Capture the cell that displays the provided text and extract its [X, Y] central coordinate. 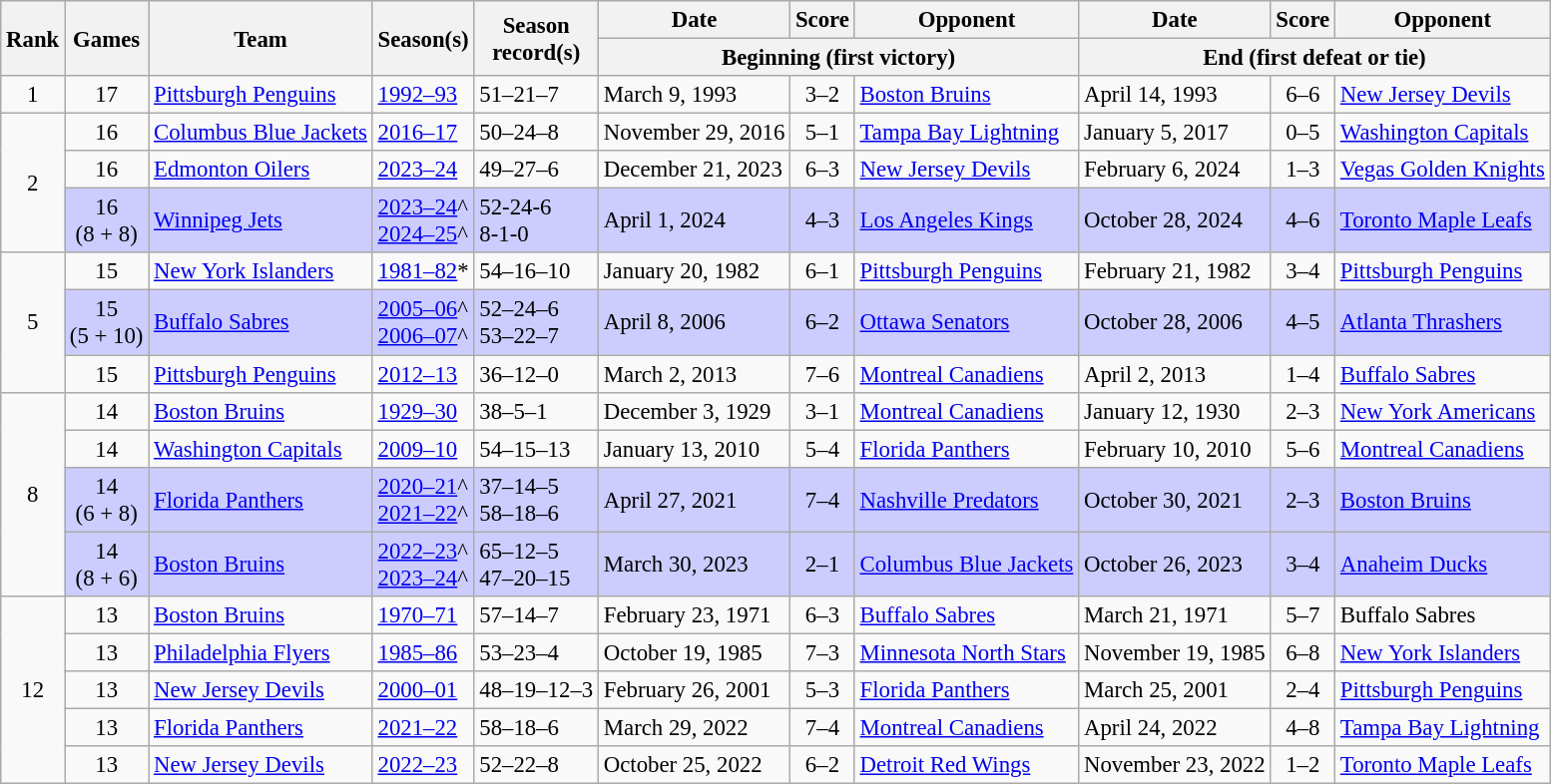
October 26, 2023 [1175, 565]
51–21–7 [536, 95]
2–1 [822, 565]
October 30, 2021 [1175, 499]
March 21, 1971 [1175, 615]
38–5–1 [536, 411]
Anaheim Ducks [1443, 565]
52–24–6 53–22–7 [536, 323]
2016–17 [423, 133]
Nashville Predators [966, 499]
53–23–4 [536, 652]
0–5 [1303, 133]
2–4 [1303, 690]
Season(s) [423, 38]
March 25, 2001 [1175, 690]
February 6, 2024 [1175, 170]
65–12–5 47–20–15 [536, 565]
3–2 [822, 95]
November 19, 1985 [1175, 652]
3–1 [822, 411]
October 25, 2022 [694, 765]
January 5, 2017 [1175, 133]
2022–23 [423, 765]
March 30, 2023 [694, 565]
7–6 [822, 374]
Beginning (first victory) [838, 58]
6–8 [1303, 652]
1 [33, 95]
April 24, 2022 [1175, 727]
4–5 [1303, 323]
Philadelphia Flyers [260, 652]
October 28, 2006 [1175, 323]
2 [33, 184]
Ottawa Senators [966, 323]
1970–71 [423, 615]
December 3, 1929 [694, 411]
15(5 + 10) [107, 323]
5–3 [822, 690]
End (first defeat or tie) [1314, 58]
8 [33, 494]
54–15–13 [536, 449]
February 26, 2001 [694, 690]
2000–01 [423, 690]
April 1, 2024 [694, 221]
January 20, 1982 [694, 272]
4–6 [1303, 221]
49–27–6 [536, 170]
12 [33, 690]
1929–30 [423, 411]
7–3 [822, 652]
5–1 [822, 133]
Minnesota North Stars [966, 652]
1992–93 [423, 95]
2005–06^ 2006–07^ [423, 323]
February 23, 1971 [694, 615]
January 12, 1930 [1175, 411]
1–3 [1303, 170]
February 21, 1982 [1175, 272]
Games [107, 38]
March 2, 2013 [694, 374]
52–22–8 [536, 765]
October 28, 2024 [1175, 221]
1–4 [1303, 374]
54–16–10 [536, 272]
2023–24^ 2024–25^ [423, 221]
Los Angeles Kings [966, 221]
37–14–5 58–18–6 [536, 499]
14 (8 + 6) [107, 565]
58–18–6 [536, 727]
2023–24 [423, 170]
New York Americans [1443, 411]
February 10, 2010 [1175, 449]
5–7 [1303, 615]
48–19–12–3 [536, 690]
36–12–0 [536, 374]
October 19, 1985 [694, 652]
December 21, 2023 [694, 170]
Edmonton Oilers [260, 170]
2021–22 [423, 727]
January 13, 2010 [694, 449]
November 29, 2016 [694, 133]
Team [260, 38]
2022–23^ 2023–24^ [423, 565]
April 14, 1993 [1175, 95]
52-24-6 8-1-0 [536, 221]
November 23, 2022 [1175, 765]
50–24–8 [536, 133]
2009–10 [423, 449]
14 (6 + 8) [107, 499]
6–6 [1303, 95]
2020–21^ 2021–22^ [423, 499]
57–14–7 [536, 615]
5–6 [1303, 449]
Seasonrecord(s) [536, 38]
1–2 [1303, 765]
5–4 [822, 449]
March 29, 2022 [694, 727]
April 2, 2013 [1175, 374]
4–8 [1303, 727]
Detroit Red Wings [966, 765]
Rank [33, 38]
16 (8 + 8) [107, 221]
2012–13 [423, 374]
March 9, 1993 [694, 95]
1981–82* [423, 272]
Atlanta Thrashers [1443, 323]
1985–86 [423, 652]
6–1 [822, 272]
April 27, 2021 [694, 499]
Vegas Golden Knights [1443, 170]
4–3 [822, 221]
17 [107, 95]
April 8, 2006 [694, 323]
5 [33, 323]
Winnipeg Jets [260, 221]
